Search for the cell housing the specified text and yield its (X, Y) center coordinate. 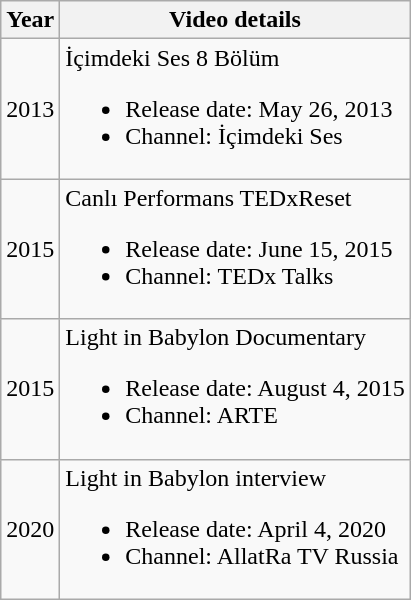
Year (30, 20)
Light in Babylon interviewRelease date: April 4, 2020Channel: AllatRa TV Russia (235, 529)
2013 (30, 109)
Light in Babylon DocumentaryRelease date: August 4, 2015Channel: ARTE (235, 389)
2020 (30, 529)
İçimdeki Ses 8 BölümRelease date: May 26, 2013Channel: İçimdeki Ses (235, 109)
Canlı Performans TEDxResetRelease date: June 15, 2015Channel: TEDx Talks (235, 249)
Video details (235, 20)
